Return (x, y) of the center of cell containing provided text 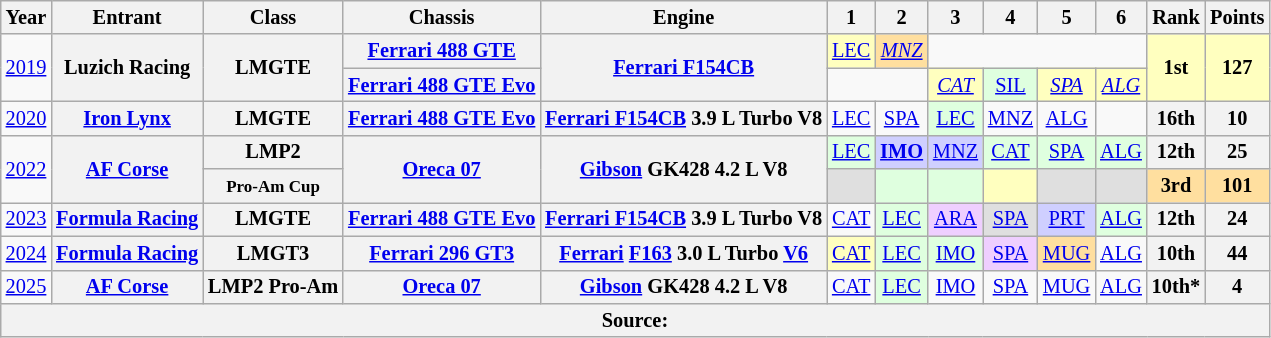
6 (1121, 17)
Chassis (442, 17)
ARA (956, 219)
PRT (1066, 219)
Year (26, 17)
101 (1237, 186)
Entrant (127, 17)
Iron Lynx (127, 118)
2019 (26, 68)
2022 (26, 168)
2 (902, 17)
Source: (635, 320)
SIL (1010, 85)
Points (1237, 17)
5 (1066, 17)
Ferrari F163 3.0 L Turbo V6 (684, 253)
2024 (26, 253)
Ferrari 296 GT3 (442, 253)
16th (1176, 118)
10 (1237, 118)
Ferrari 488 GTE (442, 51)
Luzich Racing (127, 68)
44 (1237, 253)
127 (1237, 68)
10th (1176, 253)
Ferrari F154CB (684, 68)
24 (1237, 219)
Engine (684, 17)
25 (1237, 152)
LMP2 Pro-Am (273, 287)
2023 (26, 219)
3rd (1176, 186)
Rank (1176, 17)
1 (851, 17)
LMP2 (273, 152)
1st (1176, 68)
2025 (26, 287)
LMGT3 (273, 253)
Class (273, 17)
3 (956, 17)
2020 (26, 118)
Pro-Am Cup (273, 186)
10th* (1176, 287)
